From the cell containing the given text, extract its center point as [x, y] coordinate. 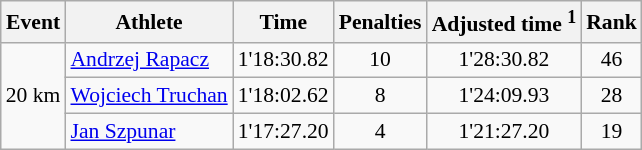
1'28:30.82 [504, 60]
20 km [34, 96]
8 [380, 96]
1'24:09.93 [504, 96]
Andrzej Rapacz [148, 60]
1'18:02.62 [284, 96]
Penalties [380, 22]
19 [612, 132]
Event [34, 22]
Jan Szpunar [148, 132]
4 [380, 132]
1'21:27.20 [504, 132]
Wojciech Truchan [148, 96]
Time [284, 22]
Athlete [148, 22]
1'17:27.20 [284, 132]
28 [612, 96]
46 [612, 60]
Rank [612, 22]
Adjusted time 1 [504, 22]
1'18:30.82 [284, 60]
10 [380, 60]
